Capture the cell that displays the provided text and extract its (x, y) central coordinate. 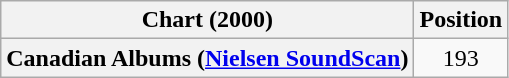
Canadian Albums (Nielsen SoundScan) (208, 58)
Position (461, 20)
Chart (2000) (208, 20)
193 (461, 58)
